Determine the [X, Y] coordinate at the center of the cell enclosing the given text.  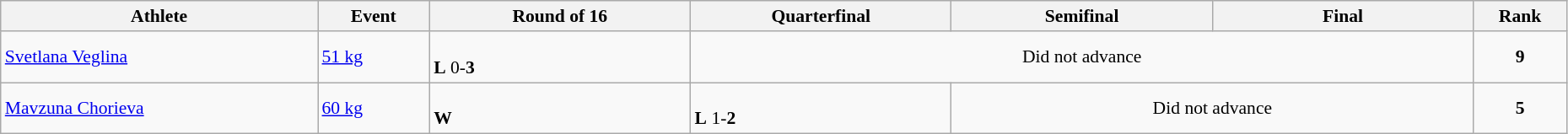
W [560, 108]
Event [373, 16]
Athlete [159, 16]
Rank [1520, 16]
Semifinal [1081, 16]
L 1-2 [822, 108]
Svetlana Veglina [159, 57]
Round of 16 [560, 16]
51 kg [373, 57]
5 [1520, 108]
L 0-3 [560, 57]
60 kg [373, 108]
Quarterfinal [822, 16]
9 [1520, 57]
Final [1343, 16]
Mavzuna Chorieva [159, 108]
